Identify which cell holds the provided text, then report its [X, Y] central coordinate. 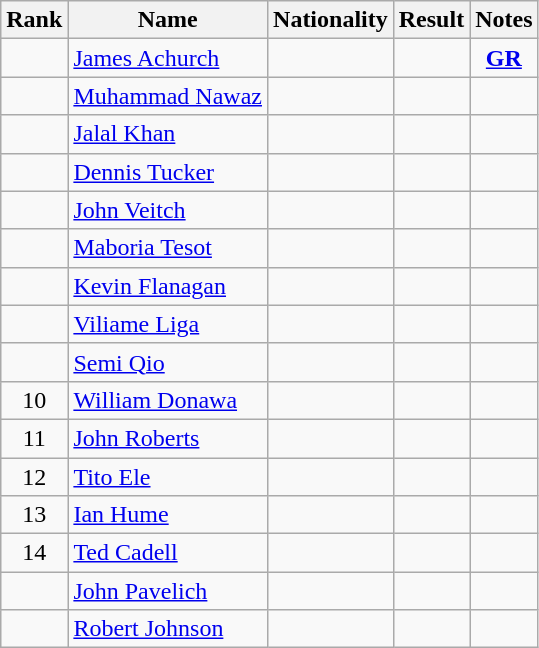
Maboria Tesot [168, 248]
John Veitch [168, 210]
Name [168, 20]
Notes [504, 20]
Muhammad Nawaz [168, 96]
Ted Cadell [168, 553]
GR [504, 58]
Tito Ele [168, 477]
James Achurch [168, 58]
Result [431, 20]
10 [34, 400]
13 [34, 515]
Jalal Khan [168, 134]
Rank [34, 20]
Dennis Tucker [168, 172]
William Donawa [168, 400]
Nationality [331, 20]
Robert Johnson [168, 629]
14 [34, 553]
Kevin Flanagan [168, 286]
John Roberts [168, 438]
12 [34, 477]
Ian Hume [168, 515]
Semi Qio [168, 362]
Viliame Liga [168, 324]
11 [34, 438]
John Pavelich [168, 591]
